Find where the given text appears and provide that cell's center as (X, Y) coordinate. 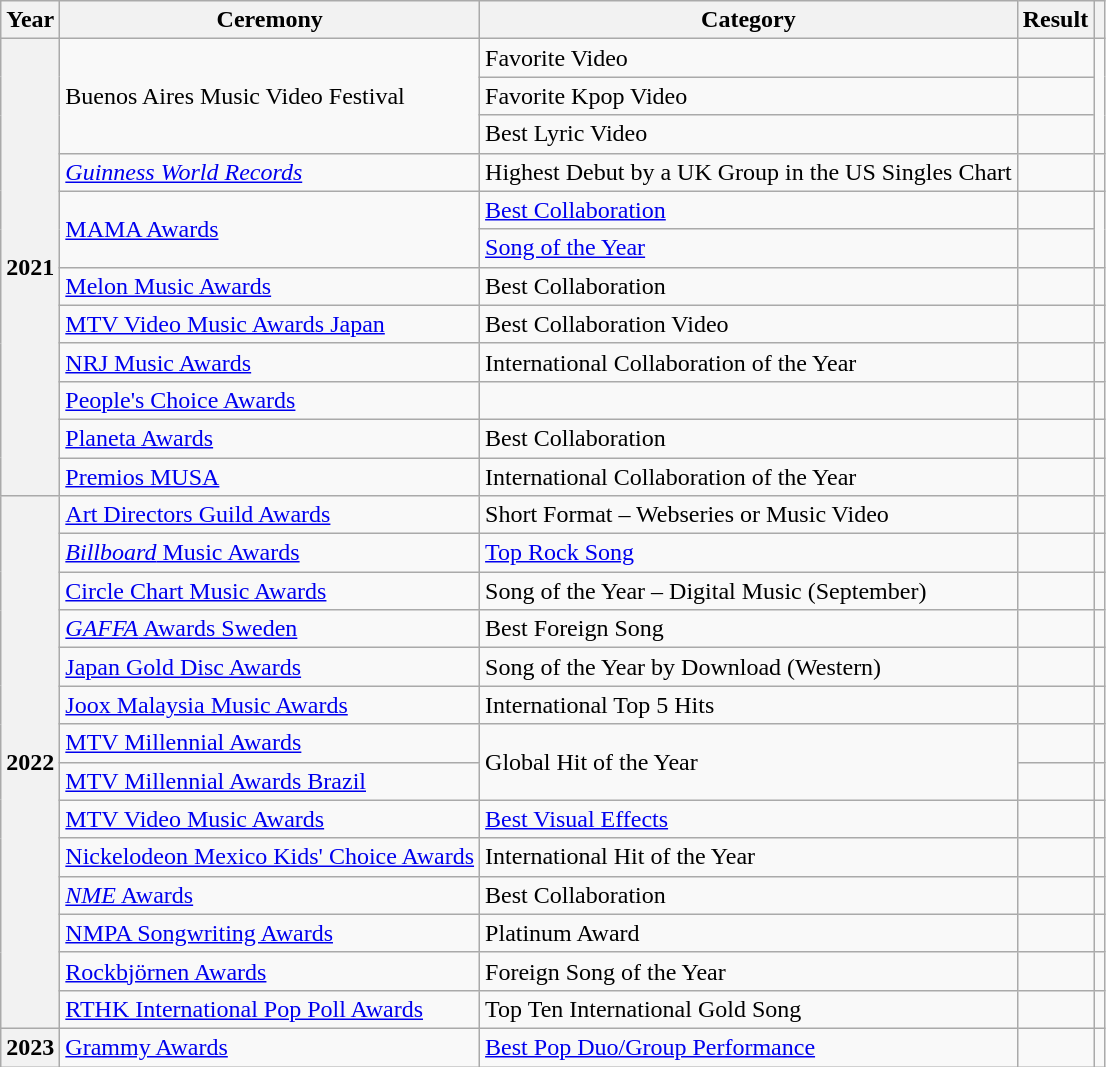
Highest Debut by a UK Group in the US Singles Chart (749, 172)
Nickelodeon Mexico Kids' Choice Awards (270, 857)
Premios MUSA (270, 477)
Favorite Kpop Video (749, 96)
Top Rock Song (749, 553)
International Top 5 Hits (749, 705)
Platinum Award (749, 933)
Song of the Year – Digital Music (September) (749, 591)
Art Directors Guild Awards (270, 515)
2022 (30, 762)
People's Choice Awards (270, 400)
MTV Millennial Awards (270, 743)
RTHK International Pop Poll Awards (270, 1009)
MTV Video Music Awards (270, 819)
Global Hit of the Year (749, 762)
Result (1055, 20)
Circle Chart Music Awards (270, 591)
2021 (30, 268)
Top Ten International Gold Song (749, 1009)
Foreign Song of the Year (749, 971)
Rockbjörnen Awards (270, 971)
Japan Gold Disc Awards (270, 667)
NME Awards (270, 895)
Ceremony (270, 20)
Billboard Music Awards (270, 553)
Joox Malaysia Music Awards (270, 705)
Song of the Year (749, 248)
Melon Music Awards (270, 286)
Best Visual Effects (749, 819)
Song of the Year by Download (Western) (749, 667)
MTV Millennial Awards Brazil (270, 781)
NMPA Songwriting Awards (270, 933)
Grammy Awards (270, 1047)
Guinness World Records (270, 172)
International Hit of the Year (749, 857)
Best Collaboration Video (749, 324)
Best Lyric Video (749, 134)
Category (749, 20)
Best Pop Duo/Group Performance (749, 1047)
Buenos Aires Music Video Festival (270, 96)
Favorite Video (749, 58)
Year (30, 20)
GAFFA Awards Sweden (270, 629)
2023 (30, 1047)
NRJ Music Awards (270, 362)
Best Foreign Song (749, 629)
MAMA Awards (270, 229)
Short Format – Webseries or Music Video (749, 515)
MTV Video Music Awards Japan (270, 324)
Planeta Awards (270, 438)
